Find where the given text appears and provide that cell's center as (X, Y) coordinate. 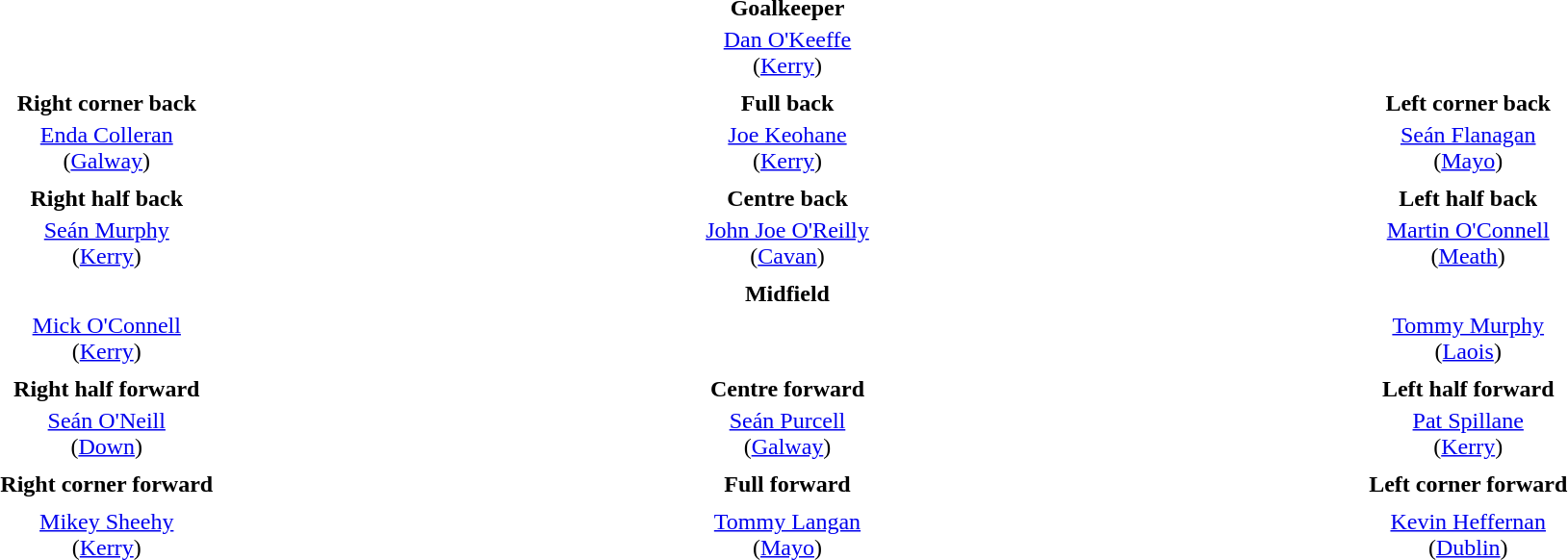
Centre back (787, 198)
Joe Keohane(Kerry) (787, 148)
Seán Purcell(Galway) (787, 433)
Dan O'Keeffe(Kerry) (787, 52)
John Joe O'Reilly(Cavan) (787, 242)
Centre forward (787, 389)
Midfield (787, 293)
Full forward (787, 484)
Full back (787, 103)
